For the text-containing cell, return its midpoint in [X, Y] coordinate format. 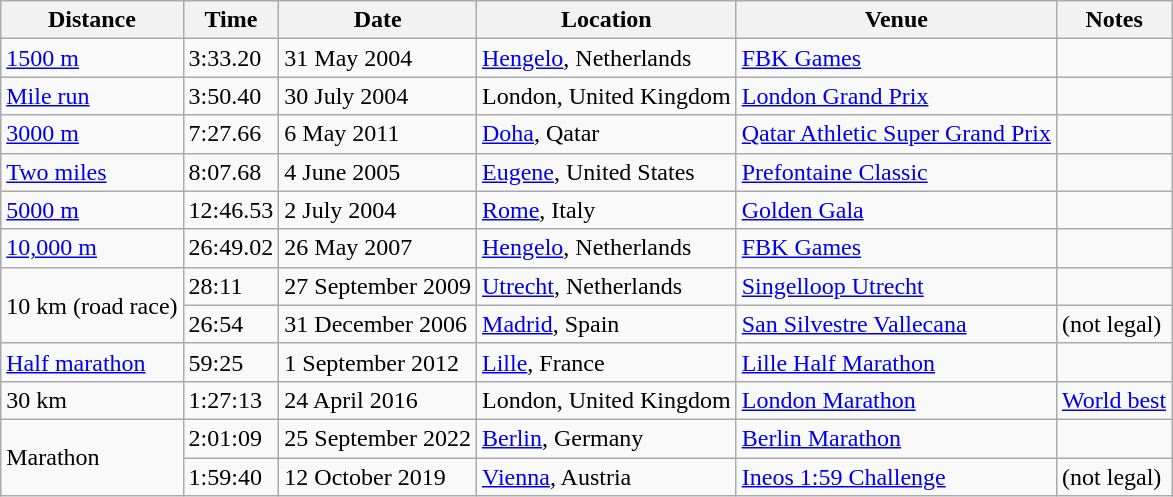
Distance [92, 20]
Eugene, United States [607, 172]
1 September 2012 [378, 362]
24 April 2016 [378, 400]
Rome, Italy [607, 210]
World best [1114, 400]
3:50.40 [231, 96]
26:54 [231, 324]
Golden Gala [896, 210]
2 July 2004 [378, 210]
26 May 2007 [378, 248]
3:33.20 [231, 58]
1:59:40 [231, 477]
4 June 2005 [378, 172]
Berlin, Germany [607, 438]
31 May 2004 [378, 58]
28:11 [231, 286]
7:27.66 [231, 134]
1:27:13 [231, 400]
3000 m [92, 134]
12 October 2019 [378, 477]
27 September 2009 [378, 286]
31 December 2006 [378, 324]
30 July 2004 [378, 96]
Date [378, 20]
5000 m [92, 210]
10 km (road race) [92, 305]
Half marathon [92, 362]
6 May 2011 [378, 134]
Venue [896, 20]
Marathon [92, 457]
25 September 2022 [378, 438]
Notes [1114, 20]
10,000 m [92, 248]
Prefontaine Classic [896, 172]
Time [231, 20]
2:01:09 [231, 438]
Ineos 1:59 Challenge [896, 477]
30 km [92, 400]
Utrecht, Netherlands [607, 286]
26:49.02 [231, 248]
Location [607, 20]
London Marathon [896, 400]
Madrid, Spain [607, 324]
Lille Half Marathon [896, 362]
San Silvestre Vallecana [896, 324]
Qatar Athletic Super Grand Prix [896, 134]
Berlin Marathon [896, 438]
Vienna, Austria [607, 477]
59:25 [231, 362]
Lille, France [607, 362]
1500 m [92, 58]
Singelloop Utrecht [896, 286]
8:07.68 [231, 172]
Two miles [92, 172]
London Grand Prix [896, 96]
Doha, Qatar [607, 134]
Mile run [92, 96]
12:46.53 [231, 210]
